Extract the [X, Y] coordinate from the center of the cell holding the provided text.  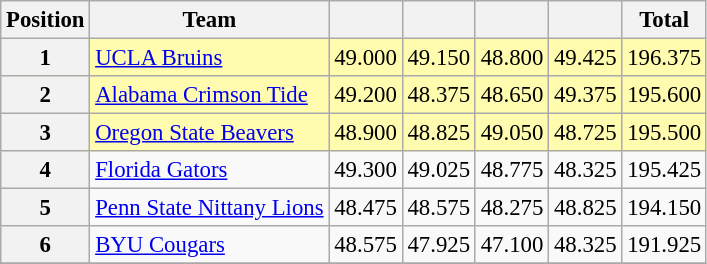
195.600 [664, 95]
BYU Cougars [210, 245]
4 [46, 170]
3 [46, 133]
49.150 [438, 58]
49.050 [512, 133]
6 [46, 245]
49.025 [438, 170]
Alabama Crimson Tide [210, 95]
2 [46, 95]
49.375 [586, 95]
49.300 [366, 170]
Total [664, 20]
49.425 [586, 58]
48.650 [512, 95]
Position [46, 20]
1 [46, 58]
Florida Gators [210, 170]
49.000 [366, 58]
48.800 [512, 58]
195.500 [664, 133]
195.425 [664, 170]
47.100 [512, 245]
Penn State Nittany Lions [210, 208]
48.725 [586, 133]
191.925 [664, 245]
48.375 [438, 95]
5 [46, 208]
UCLA Bruins [210, 58]
48.475 [366, 208]
48.275 [512, 208]
Oregon State Beavers [210, 133]
196.375 [664, 58]
49.200 [366, 95]
194.150 [664, 208]
47.925 [438, 245]
48.775 [512, 170]
Team [210, 20]
48.900 [366, 133]
